Return the [x, y] coordinate for the center point of the cell that contains the specified text.  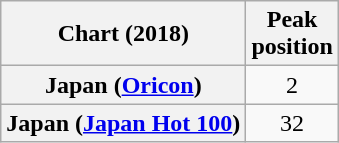
32 [292, 123]
Japan (Japan Hot 100) [124, 123]
Chart (2018) [124, 34]
Japan (Oricon) [124, 85]
2 [292, 85]
Peakposition [292, 34]
